Provide the [X, Y] coordinate of the cell's center where the given text is located.  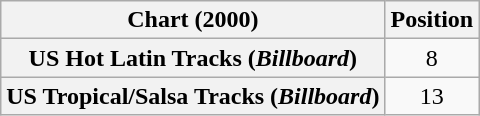
US Tropical/Salsa Tracks (Billboard) [193, 96]
13 [432, 96]
8 [432, 58]
Position [432, 20]
US Hot Latin Tracks (Billboard) [193, 58]
Chart (2000) [193, 20]
